For the text-containing cell, return its midpoint in [x, y] coordinate format. 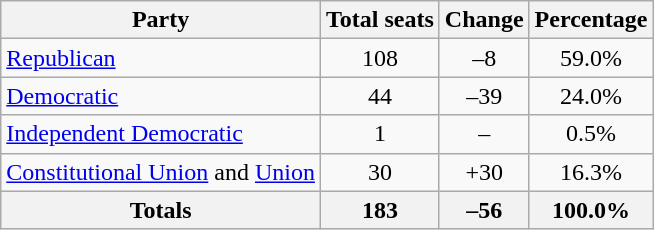
Democratic [161, 96]
24.0% [591, 96]
–8 [484, 58]
100.0% [591, 210]
Total seats [380, 20]
Constitutional Union and Union [161, 172]
Republican [161, 58]
59.0% [591, 58]
16.3% [591, 172]
Change [484, 20]
30 [380, 172]
Party [161, 20]
Totals [161, 210]
– [484, 134]
Independent Democratic [161, 134]
1 [380, 134]
–56 [484, 210]
–39 [484, 96]
44 [380, 96]
+30 [484, 172]
183 [380, 210]
0.5% [591, 134]
Percentage [591, 20]
108 [380, 58]
